For the text-containing cell, return its midpoint in (X, Y) coordinate format. 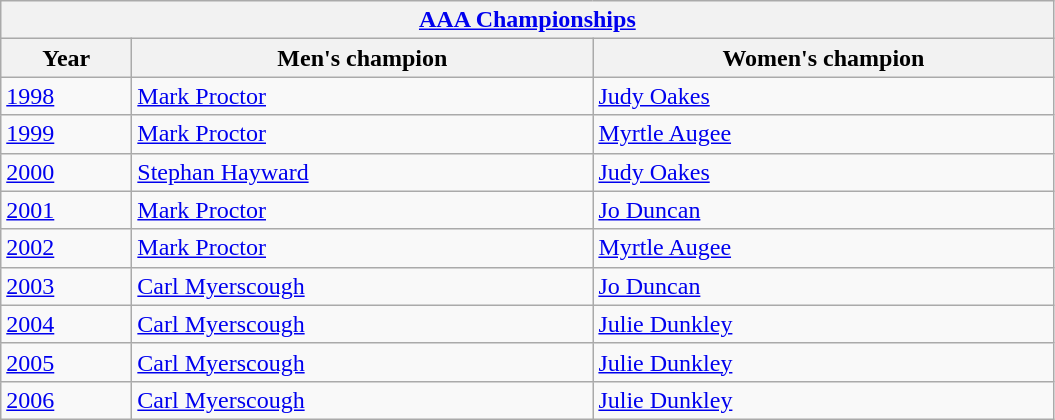
2006 (66, 400)
AAA Championships (528, 20)
Women's champion (824, 58)
Stephan Hayward (362, 172)
2004 (66, 324)
1999 (66, 134)
1998 (66, 96)
2001 (66, 210)
2003 (66, 286)
2000 (66, 172)
2005 (66, 362)
Year (66, 58)
Men's champion (362, 58)
2002 (66, 248)
